For the text-containing cell, return its midpoint in (x, y) coordinate format. 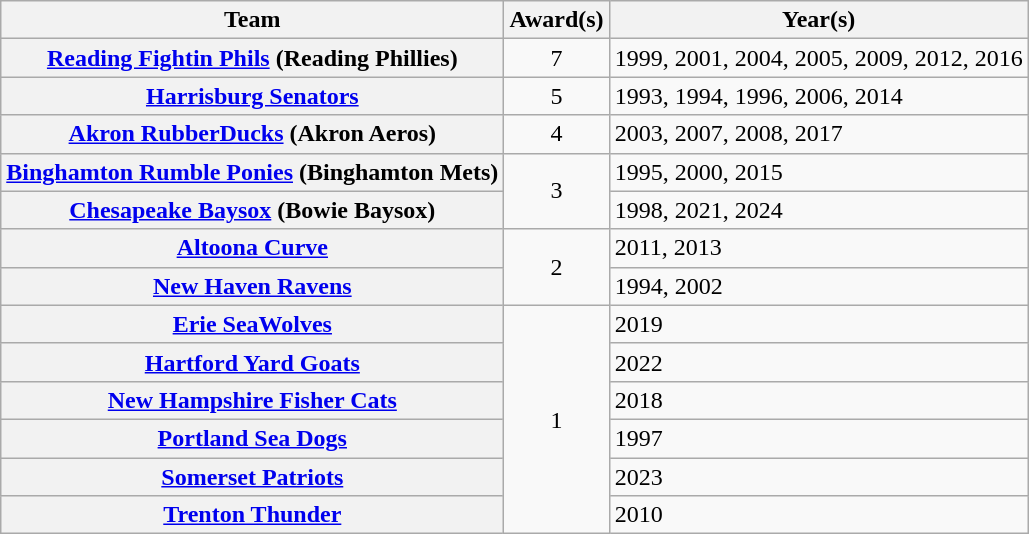
New Haven Ravens (252, 286)
Trenton Thunder (252, 515)
2011, 2013 (818, 248)
2023 (818, 477)
2003, 2007, 2008, 2017 (818, 134)
Erie SeaWolves (252, 324)
1994, 2002 (818, 286)
1997 (818, 438)
Year(s) (818, 20)
4 (556, 134)
Reading Fightin Phils (Reading Phillies) (252, 58)
1995, 2000, 2015 (818, 172)
2019 (818, 324)
7 (556, 58)
Chesapeake Baysox (Bowie Baysox) (252, 210)
2018 (818, 400)
2010 (818, 515)
2 (556, 267)
5 (556, 96)
2022 (818, 362)
1998, 2021, 2024 (818, 210)
Award(s) (556, 20)
1 (556, 419)
Team (252, 20)
Harrisburg Senators (252, 96)
1999, 2001, 2004, 2005, 2009, 2012, 2016 (818, 58)
1993, 1994, 1996, 2006, 2014 (818, 96)
Akron RubberDucks (Akron Aeros) (252, 134)
Portland Sea Dogs (252, 438)
3 (556, 191)
New Hampshire Fisher Cats (252, 400)
Hartford Yard Goats (252, 362)
Altoona Curve (252, 248)
Somerset Patriots (252, 477)
Binghamton Rumble Ponies (Binghamton Mets) (252, 172)
